Return the [X, Y] coordinate for the center point of the cell that contains the specified text.  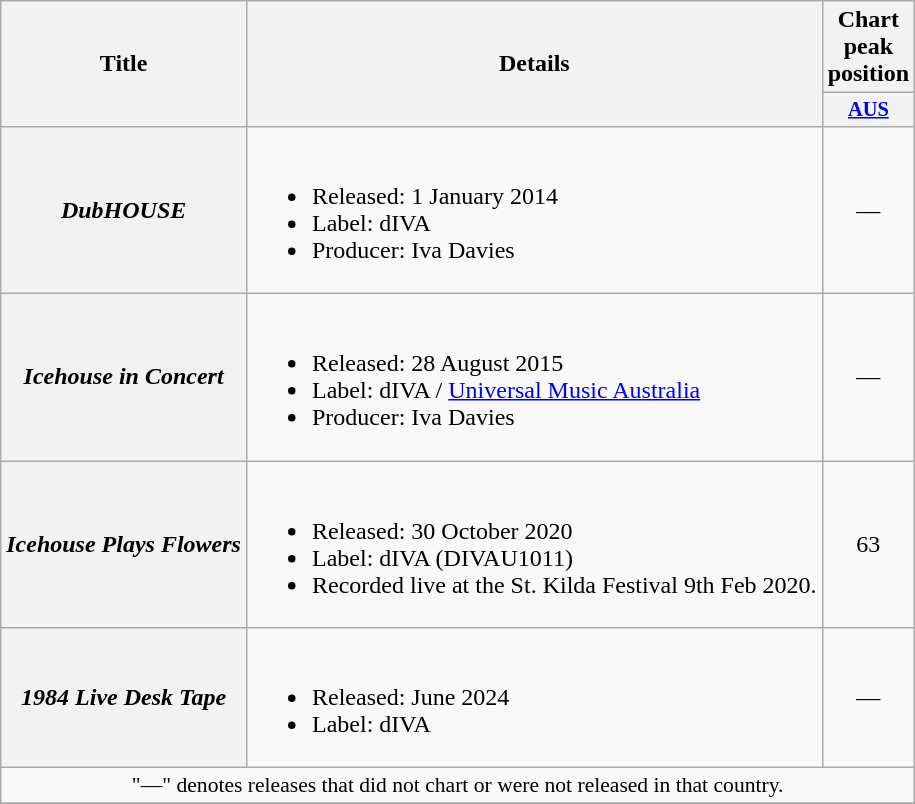
Chartpeak position [868, 47]
Released: June 2024Label: dIVA [534, 698]
Title [124, 64]
Released: 30 October 2020Label: dIVA (DIVAU1011)Recorded live at the St. Kilda Festival 9th Feb 2020. [534, 544]
Details [534, 64]
63 [868, 544]
Released: 1 January 2014Label: dIVAProducer: Iva Davies [534, 210]
Icehouse in Concert [124, 378]
Icehouse Plays Flowers [124, 544]
1984 Live Desk Tape [124, 698]
"—" denotes releases that did not chart or were not released in that country. [458, 786]
AUS [868, 110]
DubHOUSE [124, 210]
Released: 28 August 2015Label: dIVA / Universal Music AustraliaProducer: Iva Davies [534, 378]
